Return the [x, y] coordinate for the center point of the cell that contains the specified text.  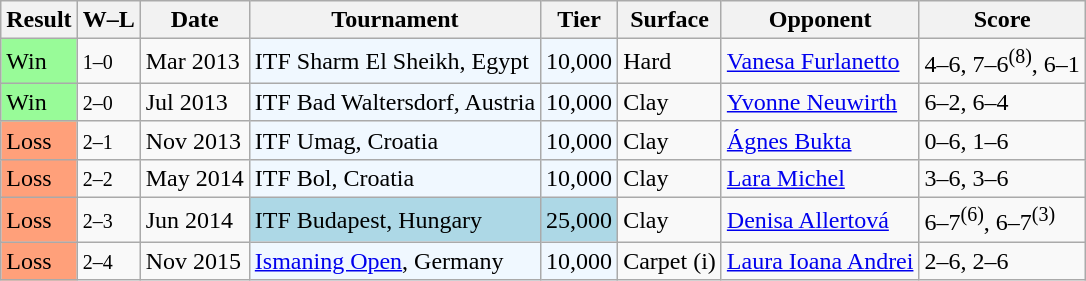
Lara Michel [820, 178]
Nov 2015 [194, 261]
2–6, 2–6 [1002, 261]
2–2 [108, 178]
Tournament [394, 20]
ITF Bol, Croatia [394, 178]
Opponent [820, 20]
1–0 [108, 62]
ITF Bad Waltersdorf, Austria [394, 102]
Jun 2014 [194, 220]
0–6, 1–6 [1002, 140]
2–4 [108, 261]
ITF Sharm El Sheikh, Egypt [394, 62]
Surface [670, 20]
Mar 2013 [194, 62]
2–0 [108, 102]
Ágnes Bukta [820, 140]
Jul 2013 [194, 102]
ITF Umag, Croatia [394, 140]
2–3 [108, 220]
2–1 [108, 140]
3–6, 3–6 [1002, 178]
6–2, 6–4 [1002, 102]
Date [194, 20]
Result [39, 20]
Ismaning Open, Germany [394, 261]
Vanesa Furlanetto [820, 62]
Denisa Allertová [820, 220]
Hard [670, 62]
Score [1002, 20]
May 2014 [194, 178]
Yvonne Neuwirth [820, 102]
4–6, 7–6(8), 6–1 [1002, 62]
ITF Budapest, Hungary [394, 220]
6–7(6), 6–7(3) [1002, 220]
W–L [108, 20]
Tier [580, 20]
25,000 [580, 220]
Carpet (i) [670, 261]
Nov 2013 [194, 140]
Laura Ioana Andrei [820, 261]
